Determine the (X, Y) coordinate at the center of the cell enclosing the given text.  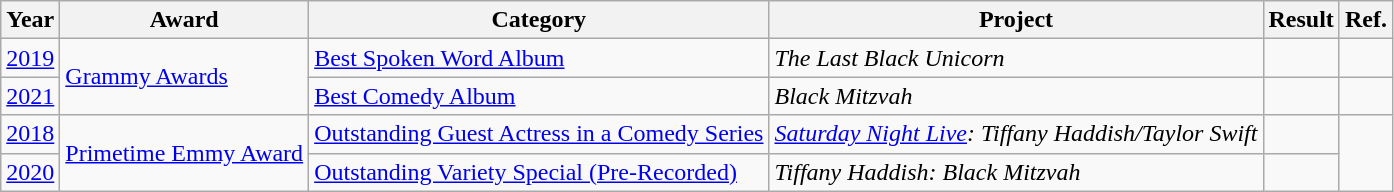
Category (539, 20)
Project (1016, 20)
Outstanding Guest Actress in a Comedy Series (539, 134)
The Last Black Unicorn (1016, 58)
2020 (30, 172)
Award (184, 20)
Result (1301, 20)
Best Comedy Album (539, 96)
Year (30, 20)
Best Spoken Word Album (539, 58)
2021 (30, 96)
2018 (30, 134)
Primetime Emmy Award (184, 153)
Ref. (1366, 20)
Grammy Awards (184, 77)
2019 (30, 58)
Black Mitzvah (1016, 96)
Saturday Night Live: Tiffany Haddish/Taylor Swift (1016, 134)
Tiffany Haddish: Black Mitzvah (1016, 172)
Outstanding Variety Special (Pre-Recorded) (539, 172)
